Scan for the cell matching the given text and deliver its [X, Y] coordinate at center. 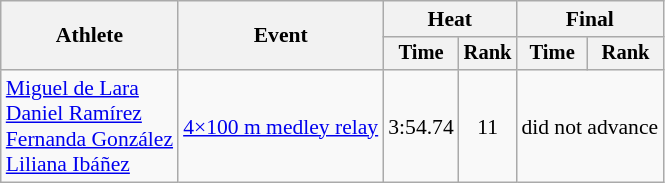
11 [488, 126]
Event [280, 36]
Heat [450, 19]
Athlete [90, 36]
3:54.74 [420, 126]
Miguel de LaraDaniel RamírezFernanda GonzálezLiliana Ibáñez [90, 126]
4×100 m medley relay [280, 126]
did not advance [590, 126]
Final [590, 19]
